For the text-containing cell, return its midpoint in (x, y) coordinate format. 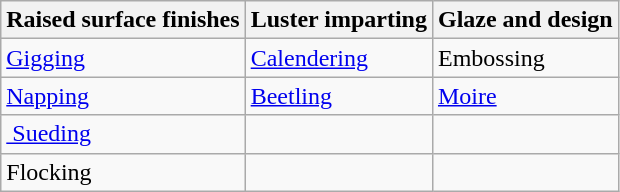
Gigging (123, 58)
Luster imparting (338, 20)
Embossing (525, 58)
Sueding (123, 134)
Flocking (123, 172)
Raised surface finishes (123, 20)
Beetling (338, 96)
Glaze and design (525, 20)
Moire (525, 96)
Calendering (338, 58)
Napping (123, 96)
